Scan for the cell matching the given text and deliver its [X, Y] coordinate at center. 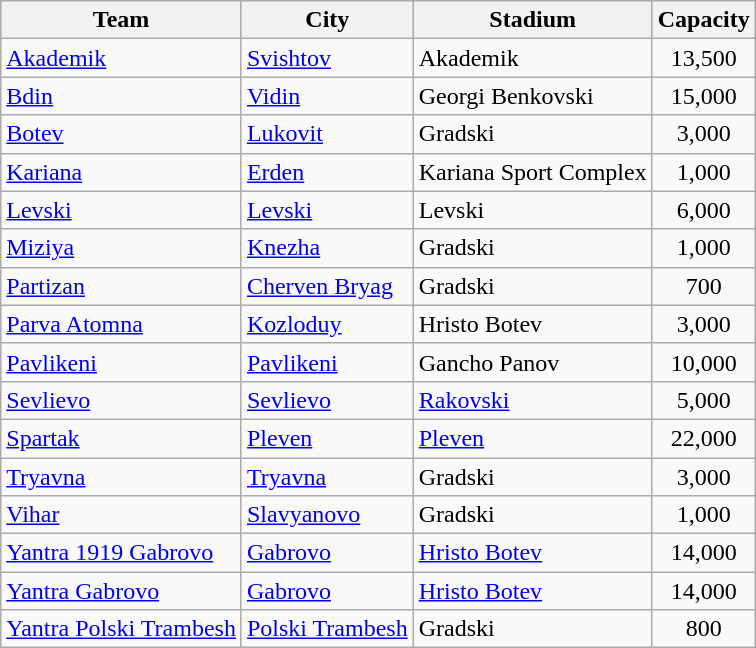
6,000 [704, 210]
Partizan [122, 286]
Lukovit [327, 134]
Kariana Sport Complex [532, 172]
Vidin [327, 96]
Stadium [532, 20]
800 [704, 629]
700 [704, 286]
Svishtov [327, 58]
13,500 [704, 58]
Yantra Polski Trambesh [122, 629]
Cherven Bryag [327, 286]
15,000 [704, 96]
Miziya [122, 248]
Botev [122, 134]
Spartak [122, 438]
Rakovski [532, 400]
Vihar [122, 515]
Polski Trambesh [327, 629]
Georgi Benkovski [532, 96]
Slavyanovo [327, 515]
Erden [327, 172]
City [327, 20]
Yantra 1919 Gabrovo [122, 553]
Kariana [122, 172]
Parva Atomna [122, 324]
10,000 [704, 362]
Bdin [122, 96]
Gancho Panov [532, 362]
5,000 [704, 400]
22,000 [704, 438]
Yantra Gabrovo [122, 591]
Team [122, 20]
Knezha [327, 248]
Kozloduy [327, 324]
Capacity [704, 20]
